Determine the (X, Y) coordinate at the center of the cell enclosing the given text.  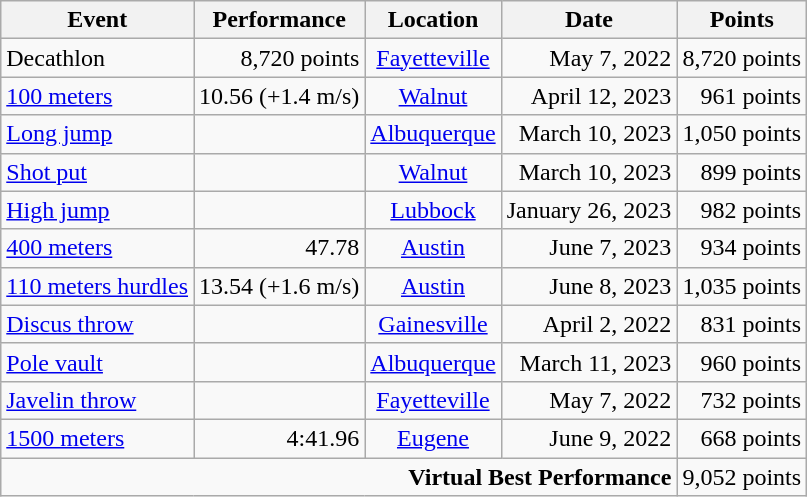
Lubbock (433, 210)
Shot put (98, 172)
Long jump (98, 134)
June 7, 2023 (589, 248)
9,052 points (742, 477)
Location (433, 20)
400 meters (98, 248)
1,035 points (742, 286)
April 2, 2022 (589, 324)
100 meters (98, 96)
982 points (742, 210)
732 points (742, 400)
961 points (742, 96)
Performance (280, 20)
831 points (742, 324)
Date (589, 20)
Virtual Best Performance (339, 477)
899 points (742, 172)
March 11, 2023 (589, 362)
960 points (742, 362)
Decathlon (98, 58)
1500 meters (98, 438)
Points (742, 20)
Gainesville (433, 324)
June 8, 2023 (589, 286)
4:41.96 (280, 438)
Event (98, 20)
Javelin throw (98, 400)
Discus throw (98, 324)
January 26, 2023 (589, 210)
Pole vault (98, 362)
110 meters hurdles (98, 286)
High jump (98, 210)
June 9, 2022 (589, 438)
April 12, 2023 (589, 96)
10.56 (+1.4 m/s) (280, 96)
1,050 points (742, 134)
934 points (742, 248)
668 points (742, 438)
Eugene (433, 438)
47.78 (280, 248)
13.54 (+1.6 m/s) (280, 286)
